Find where the given text appears and provide that cell's center as (X, Y) coordinate. 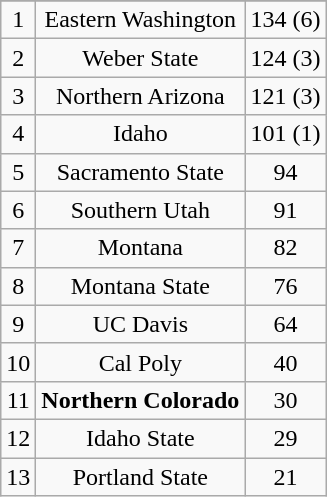
82 (286, 248)
40 (286, 362)
91 (286, 210)
Montana State (140, 286)
1 (18, 20)
94 (286, 172)
Northern Colorado (140, 400)
UC Davis (140, 324)
2 (18, 58)
8 (18, 286)
12 (18, 438)
Eastern Washington (140, 20)
121 (3) (286, 96)
4 (18, 134)
Idaho State (140, 438)
124 (3) (286, 58)
Portland State (140, 477)
9 (18, 324)
10 (18, 362)
Northern Arizona (140, 96)
11 (18, 400)
76 (286, 286)
7 (18, 248)
21 (286, 477)
30 (286, 400)
134 (6) (286, 20)
29 (286, 438)
Sacramento State (140, 172)
Southern Utah (140, 210)
Idaho (140, 134)
Weber State (140, 58)
101 (1) (286, 134)
Montana (140, 248)
Cal Poly (140, 362)
3 (18, 96)
6 (18, 210)
5 (18, 172)
13 (18, 477)
64 (286, 324)
